Output the [X, Y] coordinate of the center of the cell containing the given text.  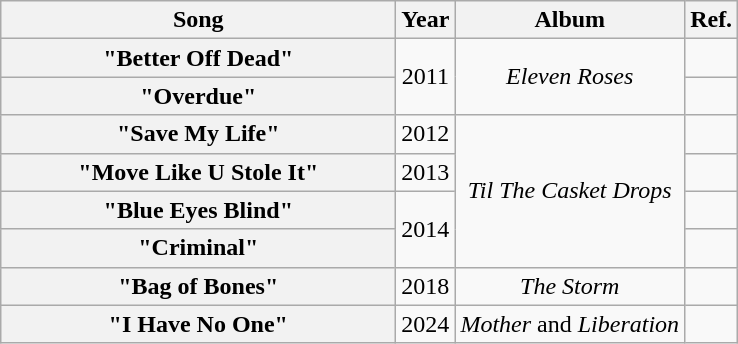
Ref. [712, 20]
Song [198, 20]
Mother and Liberation [570, 324]
Album [570, 20]
"I Have No One" [198, 324]
The Storm [570, 286]
"Overdue" [198, 96]
2011 [426, 77]
"Better Off Dead" [198, 58]
"Criminal" [198, 248]
Til The Casket Drops [570, 191]
Eleven Roses [570, 77]
2013 [426, 172]
2014 [426, 229]
"Blue Eyes Blind" [198, 210]
2018 [426, 286]
2024 [426, 324]
2012 [426, 134]
Year [426, 20]
"Move Like U Stole It" [198, 172]
"Save My Life" [198, 134]
"Bag of Bones" [198, 286]
